Scan for the cell matching the given text and deliver its (X, Y) coordinate at center. 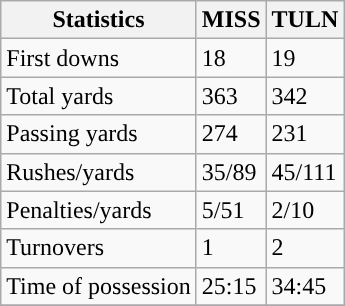
Rushes/yards (99, 172)
2 (305, 248)
2/10 (305, 210)
25:15 (231, 286)
274 (231, 134)
First downs (99, 58)
34:45 (305, 286)
363 (231, 96)
Penalties/yards (99, 210)
35/89 (231, 172)
Statistics (99, 20)
342 (305, 96)
1 (231, 248)
18 (231, 58)
45/111 (305, 172)
MISS (231, 20)
TULN (305, 20)
Turnovers (99, 248)
Passing yards (99, 134)
19 (305, 58)
Time of possession (99, 286)
231 (305, 134)
5/51 (231, 210)
Total yards (99, 96)
